Provide the (X, Y) coordinate of the cell's center where the given text is located.  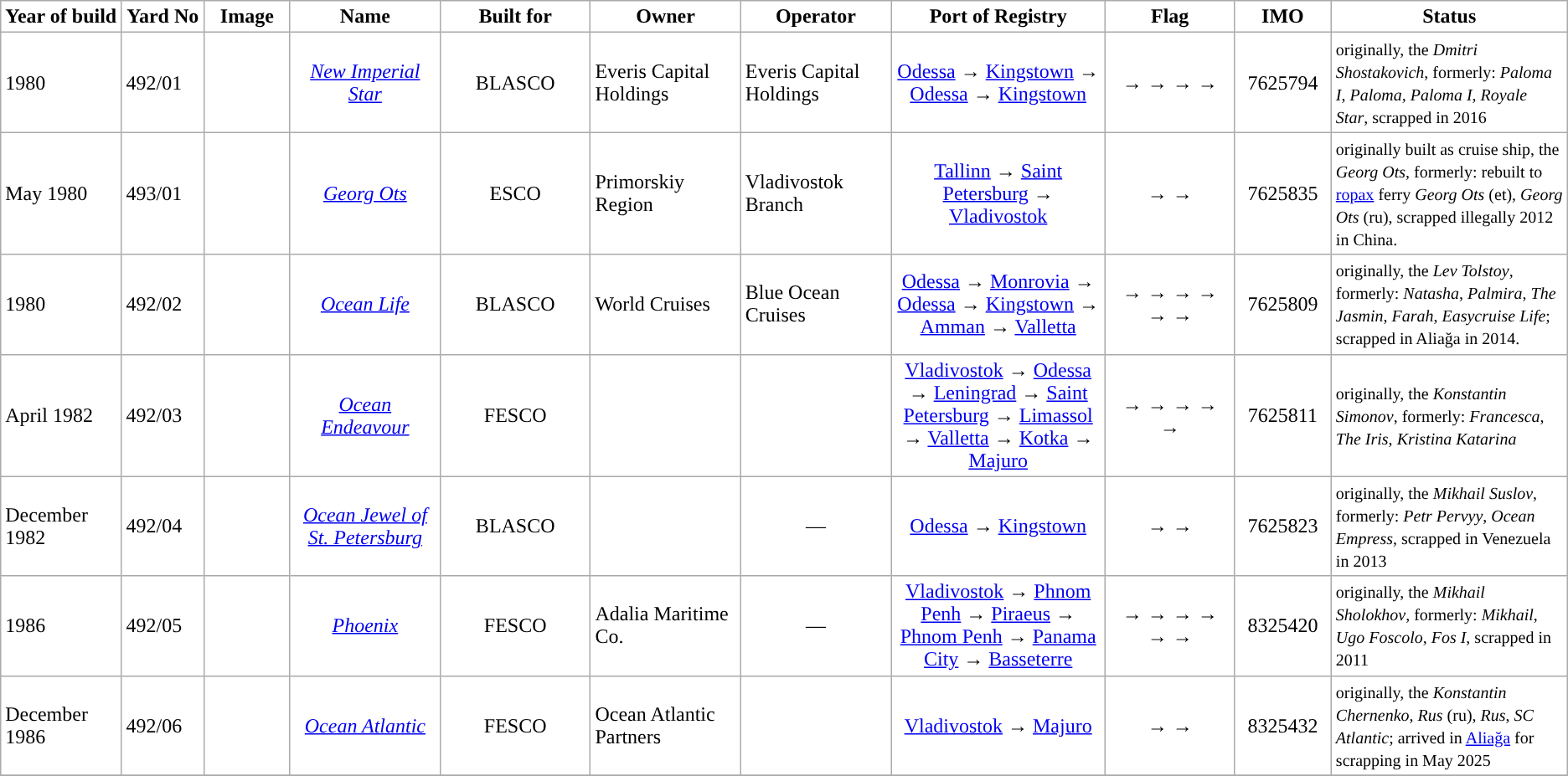
Ocean Endeavour (365, 415)
originally, the Lev Tolstoy, formerly: Natasha, Palmira, The Jasmin, Farah, Easycruise Life; scrapped in Aliağa in 2014. (1449, 305)
Odessa → Kingstown → Odessa → Kingstown (998, 82)
Odessa → Kingstown (998, 526)
7625809 (1283, 305)
Tallinn → Saint Petersburg → Vladivostok (998, 193)
Vladivostok Branch (816, 193)
8325420 (1283, 626)
originally, the Mikhail Suslov, formerly: Petr Pervyy, Ocean Empress, scrapped in Venezuela in 2013 (1449, 526)
7625811 (1283, 415)
World Cruises (665, 305)
492/03 (162, 415)
Primorskiy Region (665, 193)
December 1986 (61, 725)
Adalia Maritime Co. (665, 626)
December 1982 (61, 526)
Yard No (162, 17)
492/05 (162, 626)
7625794 (1283, 82)
Status (1449, 17)
8325432 (1283, 725)
492/01 (162, 82)
originally, the Dmitri Shostakovich, formerly: Paloma I, Paloma, Paloma I, Royale Star, scrapped in 2016 (1449, 82)
originally, the Konstantin Chernenko, Rus (ru), Rus, SC Atlantic; arrived in Aliağa for scrapping in May 2025 (1449, 725)
→ → → → (1170, 82)
IMO (1283, 17)
Ocean Life (365, 305)
New Imperial Star (365, 82)
7625835 (1283, 193)
May 1980 (61, 193)
ESCO (516, 193)
originally built as cruise ship, the Georg Ots, formerly: rebuilt to ropax ferry Georg Ots (et), Georg Ots (ru), scrapped illegally 2012 in China. (1449, 193)
Ocean Jewel of St. Petersburg (365, 526)
Operator (816, 17)
originally, the Konstantin Simonov, formerly: Francesca, The Iris, Kristina Katarina (1449, 415)
Owner (665, 17)
April 1982 (61, 415)
492/06 (162, 725)
Vladivostok → Phnom Penh → Piraeus → Phnom Penh → Panama City → Basseterre (998, 626)
Ocean Atlantic (365, 725)
Blue Ocean Cruises (816, 305)
Phoenix (365, 626)
Flag (1170, 17)
492/02 (162, 305)
Name (365, 17)
493/01 (162, 193)
Port of Registry (998, 17)
Image (246, 17)
Georg Ots (365, 193)
Odessa → Monrovia → Odessa → Kingstown → Amman → Valletta (998, 305)
Ocean Atlantic Partners (665, 725)
Built for (516, 17)
Vladivostok → Majuro (998, 725)
1986 (61, 626)
originally, the Mikhail Sholokhov, formerly: Mikhail, Ugo Foscolo, Fos I, scrapped in 2011 (1449, 626)
→ → → → → (1170, 415)
492/04 (162, 526)
7625823 (1283, 526)
Vladivostok → Odessa → Leningrad → Saint Petersburg → Limassol → Valletta → Kotka → Majuro (998, 415)
Year of build (61, 17)
